Output the [x, y] coordinate of the center of the cell containing the given text.  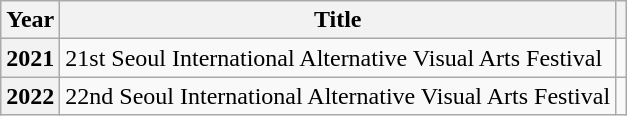
2022 [30, 96]
Year [30, 20]
21st Seoul International Alternative Visual Arts Festival [338, 58]
2021 [30, 58]
Title [338, 20]
22nd Seoul International Alternative Visual Arts Festival [338, 96]
